Extract the (x, y) coordinate from the center of the cell holding the provided text.  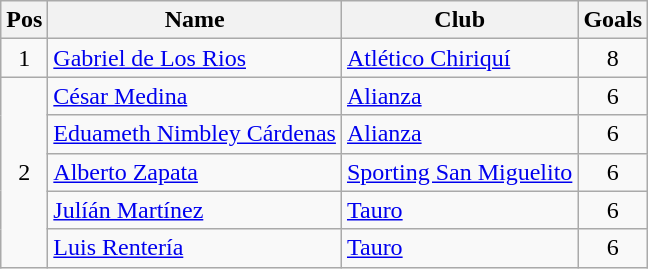
Alberto Zapata (195, 172)
1 (24, 58)
Goals (613, 20)
Julíán Martínez (195, 210)
Sporting San Miguelito (459, 172)
Gabriel de Los Rios (195, 58)
2 (24, 172)
Pos (24, 20)
César Medina (195, 96)
Luis Rentería (195, 248)
Eduameth Nimbley Cárdenas (195, 134)
Atlético Chiriquí (459, 58)
8 (613, 58)
Name (195, 20)
Club (459, 20)
